Search for the cell housing the specified text and yield its [X, Y] center coordinate. 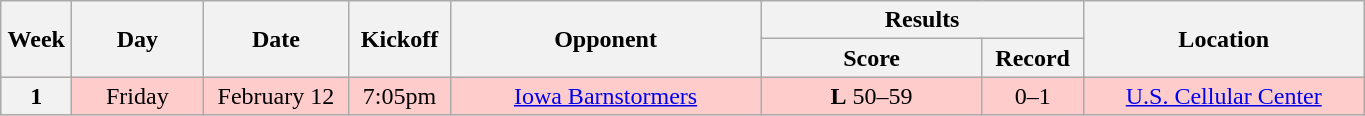
Week [36, 39]
Kickoff [400, 39]
Location [1224, 39]
Record [1032, 58]
U.S. Cellular Center [1224, 96]
February 12 [276, 96]
Date [276, 39]
Day [138, 39]
Friday [138, 96]
1 [36, 96]
L 50–59 [872, 96]
7:05pm [400, 96]
0–1 [1032, 96]
Iowa Barnstormers [606, 96]
Results [922, 20]
Score [872, 58]
Opponent [606, 39]
